From the cell containing the given text, extract its center point as [x, y] coordinate. 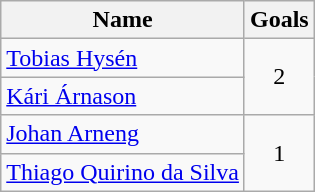
2 [279, 77]
Goals [279, 20]
Thiago Quirino da Silva [123, 172]
Kári Árnason [123, 96]
Name [123, 20]
1 [279, 153]
Johan Arneng [123, 134]
Tobias Hysén [123, 58]
